Scan for the cell matching the given text and deliver its [x, y] coordinate at center. 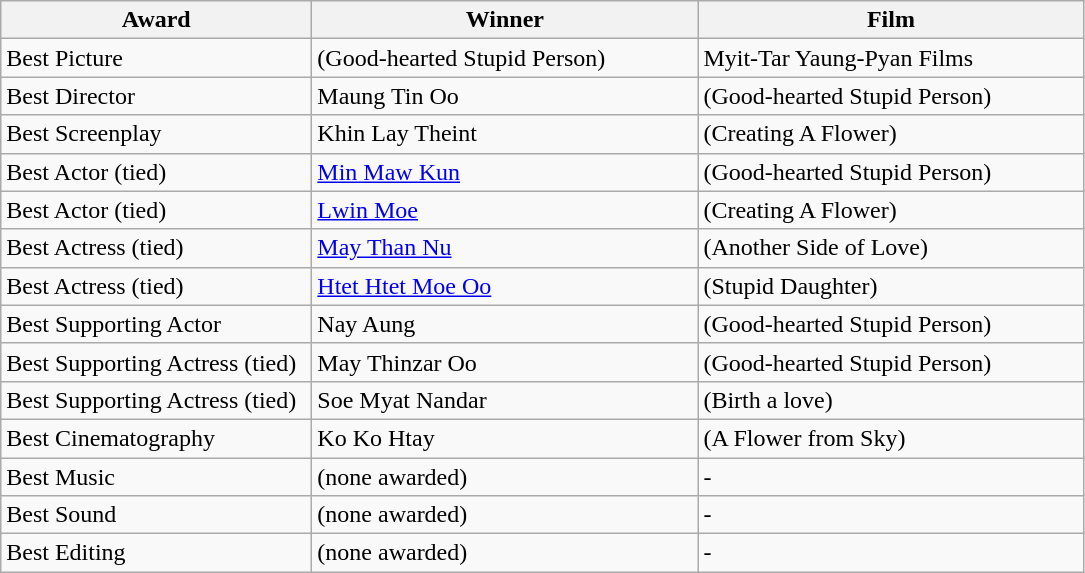
(Another Side of Love) [891, 248]
Myit-Tar Yaung-Pyan Films [891, 58]
Best Cinematography [156, 438]
Winner [505, 20]
Best Screenplay [156, 134]
Htet Htet Moe Oo [505, 286]
Award [156, 20]
Min Maw Kun [505, 172]
Lwin Moe [505, 210]
Best Supporting Actor [156, 324]
Best Director [156, 96]
Ko Ko Htay [505, 438]
May Thinzar Oo [505, 362]
Nay Aung [505, 324]
(Birth a love) [891, 400]
Soe Myat Nandar [505, 400]
Khin Lay Theint [505, 134]
(Stupid Daughter) [891, 286]
May Than Nu [505, 248]
Film [891, 20]
(A Flower from Sky) [891, 438]
Best Editing [156, 553]
Best Picture [156, 58]
Best Music [156, 477]
Maung Tin Oo [505, 96]
Best Sound [156, 515]
